Provide the [x, y] coordinate of the cell's center where the given text is located.  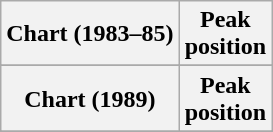
Chart (1983–85) [90, 34]
Chart (1989) [90, 98]
